Extract the (X, Y) coordinate from the center of the cell holding the provided text.  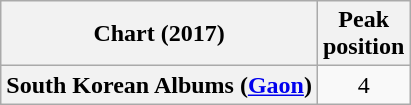
Peakposition (363, 34)
Chart (2017) (160, 34)
4 (363, 85)
South Korean Albums (Gaon) (160, 85)
